Provide the (X, Y) coordinate of the cell's center where the given text is located.  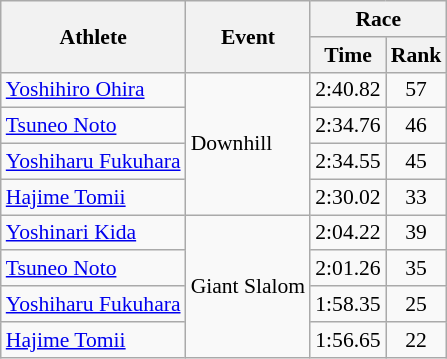
46 (416, 126)
Race (378, 19)
2:04.22 (348, 233)
39 (416, 233)
2:30.02 (348, 197)
Yoshinari Kida (94, 233)
57 (416, 90)
Giant Slalom (248, 286)
Athlete (94, 36)
25 (416, 304)
35 (416, 269)
Rank (416, 55)
1:56.65 (348, 340)
Time (348, 55)
Yoshihiro Ohira (94, 90)
Event (248, 36)
2:34.55 (348, 162)
2:34.76 (348, 126)
2:40.82 (348, 90)
1:58.35 (348, 304)
45 (416, 162)
Downhill (248, 143)
22 (416, 340)
33 (416, 197)
2:01.26 (348, 269)
